Detect which cell encompasses the target text, then output its (X, Y) center coordinate. 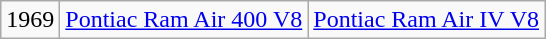
Pontiac Ram Air 400 V8 (184, 20)
Pontiac Ram Air IV V8 (426, 20)
1969 (30, 20)
